For the text-containing cell, return its midpoint in (X, Y) coordinate format. 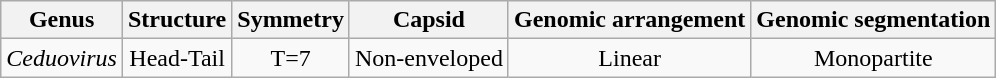
Symmetry (291, 20)
Structure (176, 20)
Non-enveloped (428, 58)
Ceduovirus (62, 58)
Monopartite (874, 58)
Linear (629, 58)
T=7 (291, 58)
Genus (62, 20)
Capsid (428, 20)
Genomic arrangement (629, 20)
Genomic segmentation (874, 20)
Head-Tail (176, 58)
